Extract the (x, y) coordinate from the center of the cell holding the provided text.  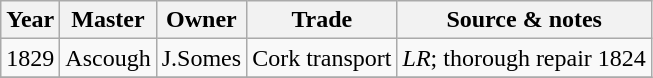
LR; thorough repair 1824 (524, 58)
J.Somes (201, 58)
Trade (322, 20)
Year (30, 20)
1829 (30, 58)
Ascough (108, 58)
Source & notes (524, 20)
Master (108, 20)
Owner (201, 20)
Cork transport (322, 58)
